Pinpoint the cell where the given text exists, returning its (x, y) midpoint coordinate. 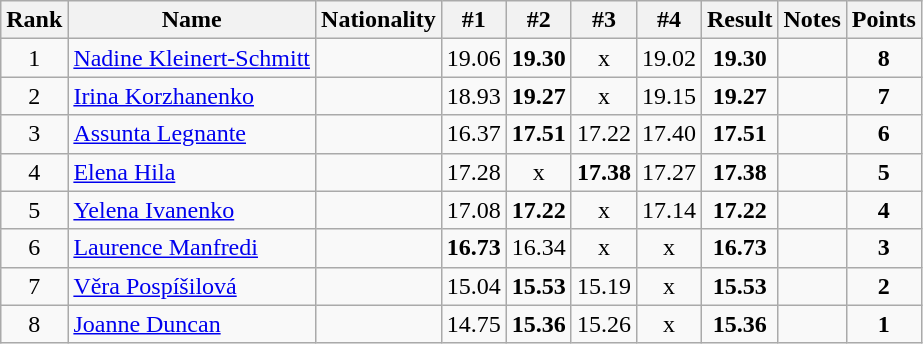
Joanne Duncan (192, 324)
19.02 (668, 58)
17.14 (668, 210)
#1 (474, 20)
Rank (34, 20)
Assunta Legnante (192, 134)
Nadine Kleinert-Schmitt (192, 58)
16.37 (474, 134)
18.93 (474, 96)
Irina Korzhanenko (192, 96)
Result (740, 20)
19.15 (668, 96)
14.75 (474, 324)
#2 (538, 20)
Points (884, 20)
15.26 (604, 324)
19.06 (474, 58)
Yelena Ivanenko (192, 210)
#4 (668, 20)
15.04 (474, 286)
16.34 (538, 248)
17.27 (668, 172)
17.40 (668, 134)
Laurence Manfredi (192, 248)
#3 (604, 20)
15.19 (604, 286)
Nationality (379, 20)
Notes (812, 20)
17.28 (474, 172)
Name (192, 20)
17.08 (474, 210)
Elena Hila (192, 172)
Věra Pospíšilová (192, 286)
